Extract the (X, Y) coordinate from the center of the cell holding the provided text.  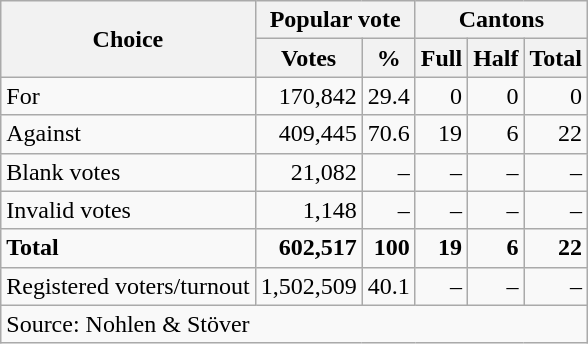
Choice (128, 39)
21,082 (308, 172)
Half (496, 58)
Source: Nohlen & Stöver (294, 324)
Registered voters/turnout (128, 286)
Full (441, 58)
409,445 (308, 134)
Blank votes (128, 172)
29.4 (388, 96)
Invalid votes (128, 210)
Popular vote (335, 20)
1,148 (308, 210)
70.6 (388, 134)
Cantons (501, 20)
602,517 (308, 248)
For (128, 96)
Votes (308, 58)
170,842 (308, 96)
1,502,509 (308, 286)
40.1 (388, 286)
% (388, 58)
100 (388, 248)
Against (128, 134)
